Output the (X, Y) coordinate of the center of the cell containing the given text.  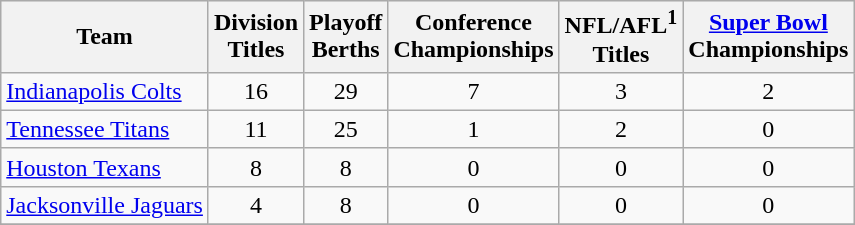
11 (256, 129)
Indianapolis Colts (105, 91)
4 (256, 205)
NFL/AFL1Titles (621, 37)
3 (621, 91)
Jacksonville Jaguars (105, 205)
Houston Texans (105, 167)
Division Titles (256, 37)
16 (256, 91)
Tennessee Titans (105, 129)
ConferenceChampionships (474, 37)
Super Bowl Championships (768, 37)
29 (346, 91)
25 (346, 129)
7 (474, 91)
1 (474, 129)
Playoff Berths (346, 37)
Team (105, 37)
